Find where the given text appears and provide that cell's center as [X, Y] coordinate. 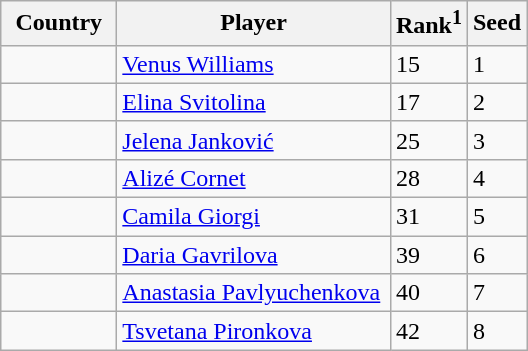
42 [428, 331]
7 [496, 293]
40 [428, 293]
39 [428, 255]
5 [496, 217]
4 [496, 178]
6 [496, 255]
Rank1 [428, 24]
31 [428, 217]
17 [428, 102]
15 [428, 64]
Jelena Janković [254, 140]
28 [428, 178]
Camila Giorgi [254, 217]
Country [59, 24]
Alizé Cornet [254, 178]
Player [254, 24]
2 [496, 102]
3 [496, 140]
Daria Gavrilova [254, 255]
25 [428, 140]
8 [496, 331]
Venus Williams [254, 64]
Seed [496, 24]
1 [496, 64]
Elina Svitolina [254, 102]
Tsvetana Pironkova [254, 331]
Anastasia Pavlyuchenkova [254, 293]
